Output the [X, Y] coordinate of the center of the cell containing the given text.  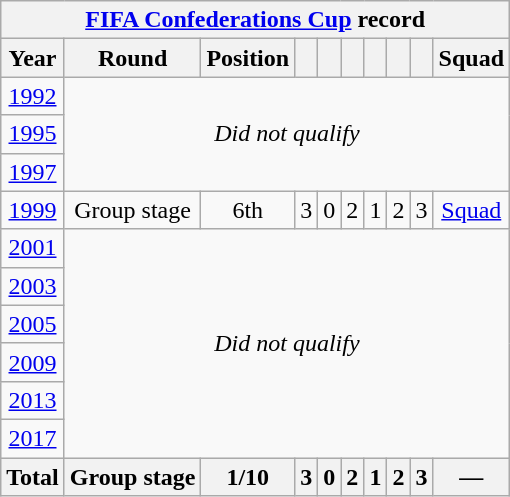
1/10 [248, 477]
1992 [33, 96]
Year [33, 58]
2001 [33, 248]
— [471, 477]
1999 [33, 210]
2003 [33, 286]
Total [33, 477]
2009 [33, 362]
1997 [33, 172]
Position [248, 58]
2017 [33, 438]
Round [132, 58]
1995 [33, 134]
FIFA Confederations Cup record [256, 20]
6th [248, 210]
2013 [33, 400]
2005 [33, 324]
